Pinpoint the cell where the given text exists, returning its [x, y] midpoint coordinate. 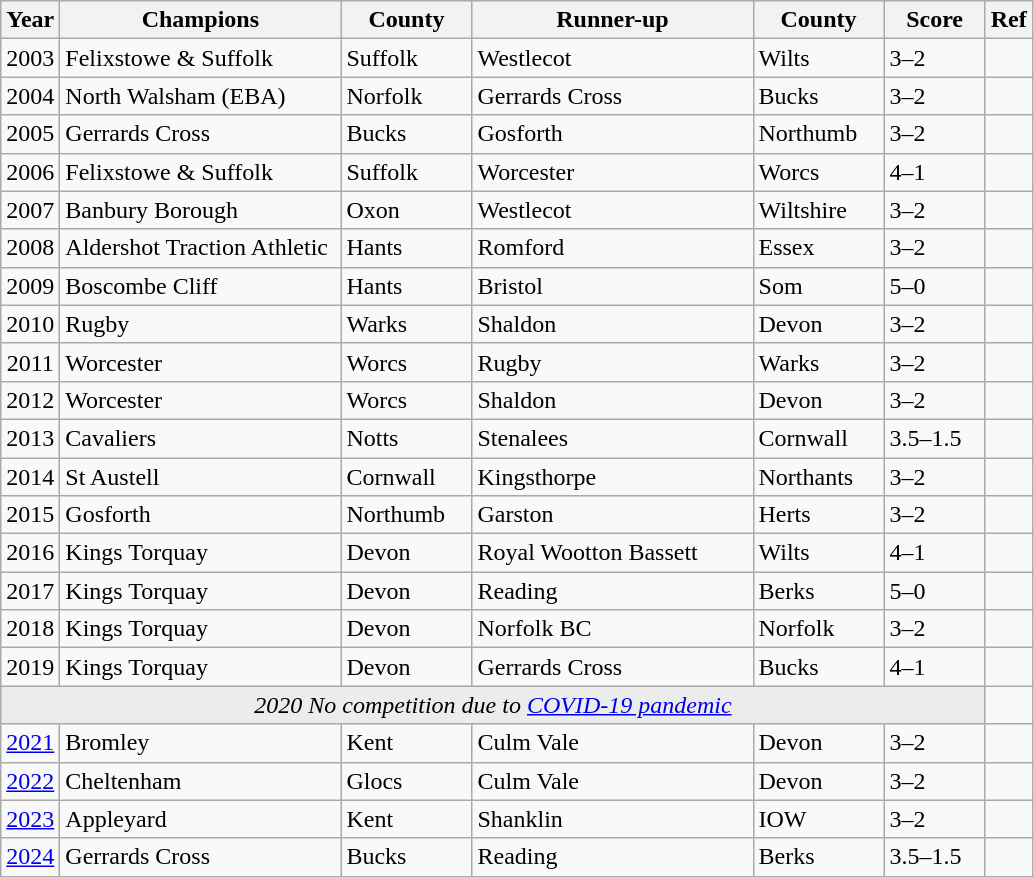
Appleyard [200, 819]
2019 [30, 667]
2021 [30, 743]
Wiltshire [818, 210]
Royal Wootton Bassett [612, 553]
2020 No competition due to COVID-19 pandemic [493, 705]
Bromley [200, 743]
2009 [30, 286]
Score [934, 20]
Northants [818, 477]
2008 [30, 248]
Norfolk BC [612, 629]
Essex [818, 248]
Shanklin [612, 819]
Glocs [406, 781]
2022 [30, 781]
2015 [30, 515]
2011 [30, 362]
2007 [30, 210]
2004 [30, 96]
2017 [30, 591]
Notts [406, 438]
Herts [818, 515]
2003 [30, 58]
2014 [30, 477]
Romford [612, 248]
Stenalees [612, 438]
2016 [30, 553]
Cheltenham [200, 781]
2023 [30, 819]
Som [818, 286]
Oxon [406, 210]
North Walsham (EBA) [200, 96]
Ref [1008, 20]
Aldershot Traction Athletic [200, 248]
Kingsthorpe [612, 477]
St Austell [200, 477]
2005 [30, 134]
2024 [30, 857]
IOW [818, 819]
2013 [30, 438]
2018 [30, 629]
Runner-up [612, 20]
2010 [30, 324]
Banbury Borough [200, 210]
2012 [30, 400]
Year [30, 20]
Cavaliers [200, 438]
Bristol [612, 286]
Boscombe Cliff [200, 286]
2006 [30, 172]
Garston [612, 515]
Champions [200, 20]
